Find where the given text appears and provide that cell's center as (x, y) coordinate. 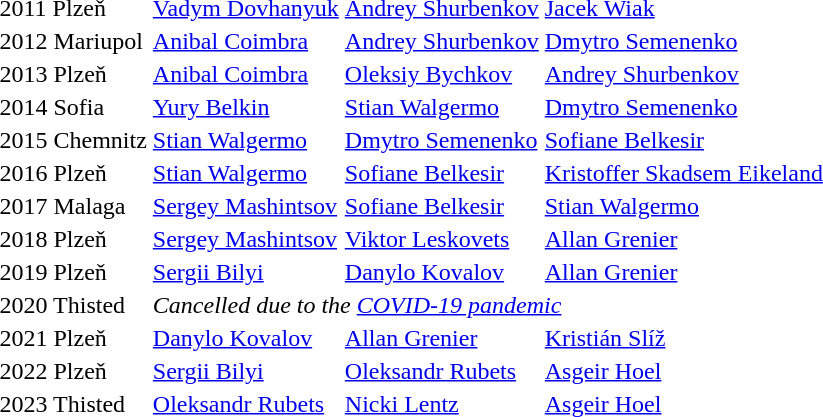
Oleksandr Rubets (442, 371)
Allan Grenier (442, 338)
Oleksiy Bychkov (442, 74)
Yury Belkin (246, 107)
Viktor Leskovets (442, 239)
Andrey Shurbenkov (442, 41)
Dmytro Semenenko (442, 140)
